For the text-containing cell, return its midpoint in (x, y) coordinate format. 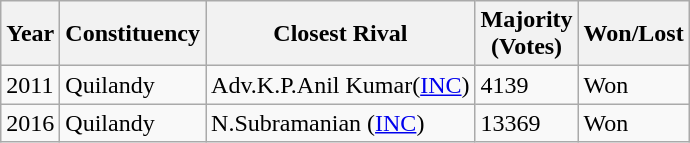
4139 (526, 85)
Year (30, 34)
N.Subramanian (INC) (341, 123)
Majority(Votes) (526, 34)
13369 (526, 123)
2016 (30, 123)
2011 (30, 85)
Won/Lost (634, 34)
Adv.K.P.Anil Kumar(INC) (341, 85)
Constituency (133, 34)
Closest Rival (341, 34)
